Output the (x, y) coordinate of the center of the cell containing the given text.  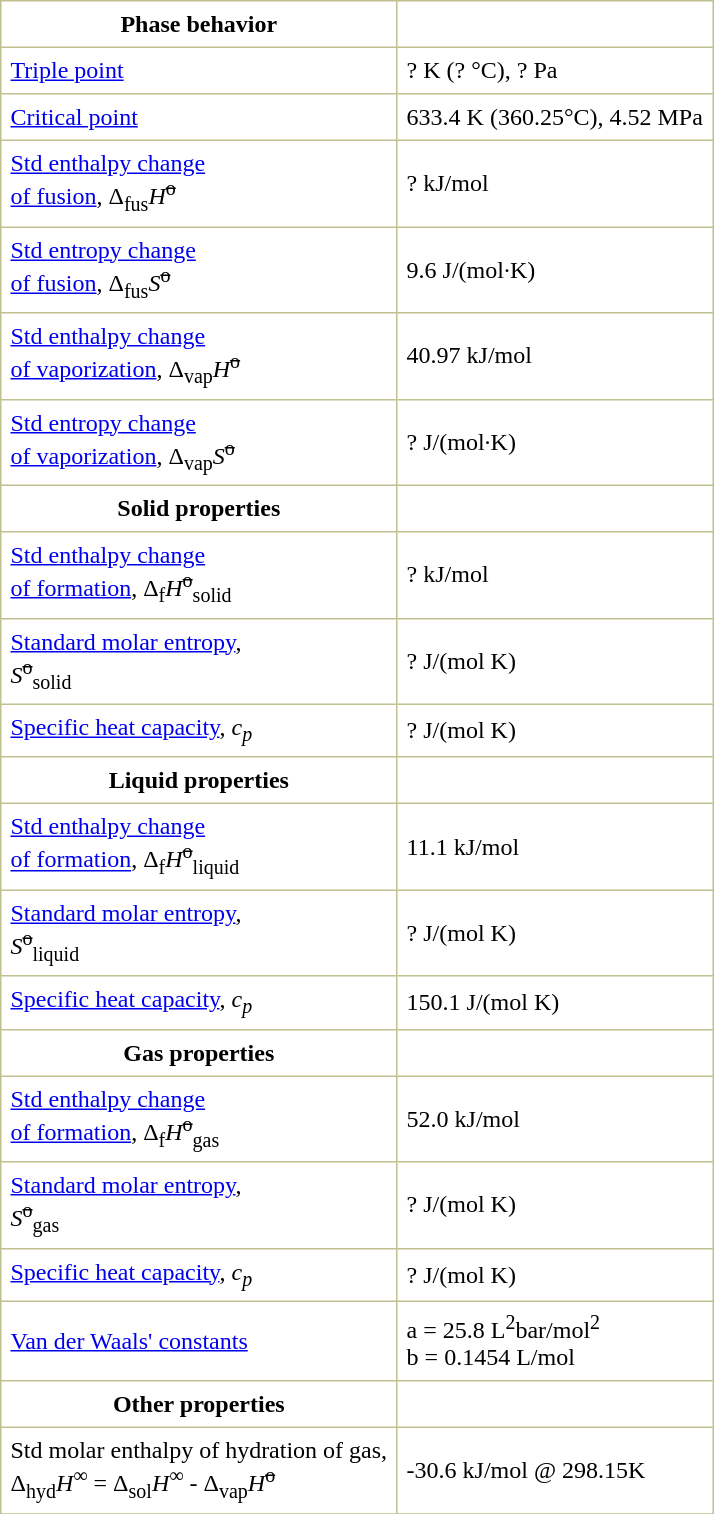
Std entropy changeof fusion, ΔfusSo (199, 270)
Liquid properties (199, 780)
633.4 K (360.25°C), 4.52 MPa (555, 117)
Standard molar entropy,Soliquid (199, 933)
Std enthalpy changeof formation, ΔfHogas (199, 1119)
Other properties (199, 1404)
Solid properties (199, 508)
? J/(mol·K) (555, 442)
Std molar enthalpy of hydration of gas, ΔhydH∞ = ΔsolH∞ - ΔvapHo (199, 1470)
Triple point (199, 70)
Std enthalpy changeof formation, ΔfHosolid (199, 575)
? K (? °C), ? Pa (555, 70)
Std enthalpy changeof fusion, ΔfusHo (199, 183)
-30.6 kJ/mol @ 298.15K (555, 1470)
Van der Waals' constants (199, 1341)
52.0 kJ/mol (555, 1119)
11.1 kJ/mol (555, 847)
a = 25.8 L2bar/mol2 b = 0.1454 L/mol (555, 1341)
Std enthalpy changeof formation, ΔfHoliquid (199, 847)
Gas properties (199, 1052)
Standard molar entropy,Sogas (199, 1205)
Critical point (199, 117)
150.1 J/(mol K) (555, 1002)
Phase behavior (199, 24)
Std enthalpy changeof vaporization, ΔvapHo (199, 356)
Std entropy changeof vaporization, ΔvapSo (199, 442)
Standard molar entropy,Sosolid (199, 661)
9.6 J/(mol·K) (555, 270)
40.97 kJ/mol (555, 356)
